Return the (X, Y) coordinate for the center point of the cell that contains the specified text.  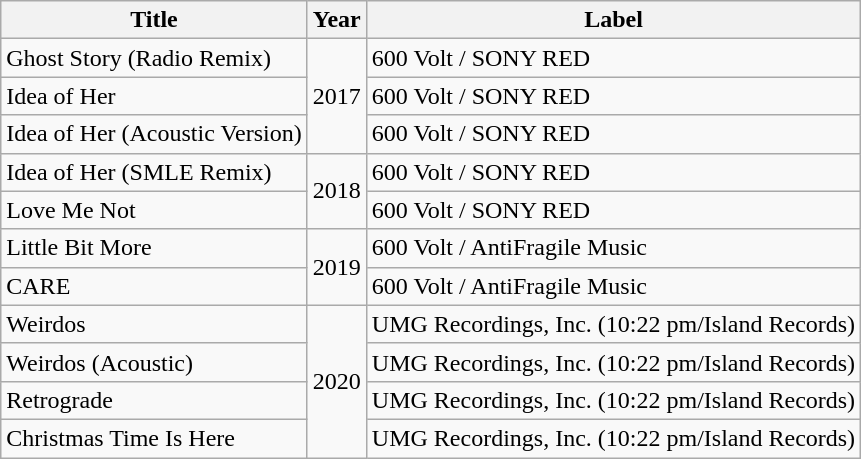
Idea of Her (154, 96)
Christmas Time Is Here (154, 438)
CARE (154, 286)
Idea of Her (SMLE Remix) (154, 172)
Label (613, 20)
Year (336, 20)
Weirdos (Acoustic) (154, 362)
Weirdos (154, 324)
2020 (336, 381)
Little Bit More (154, 248)
2019 (336, 267)
2018 (336, 191)
Ghost Story (Radio Remix) (154, 58)
Love Me Not (154, 210)
Retrograde (154, 400)
Title (154, 20)
2017 (336, 96)
Idea of Her (Acoustic Version) (154, 134)
